Scan for the cell matching the given text and deliver its [X, Y] coordinate at center. 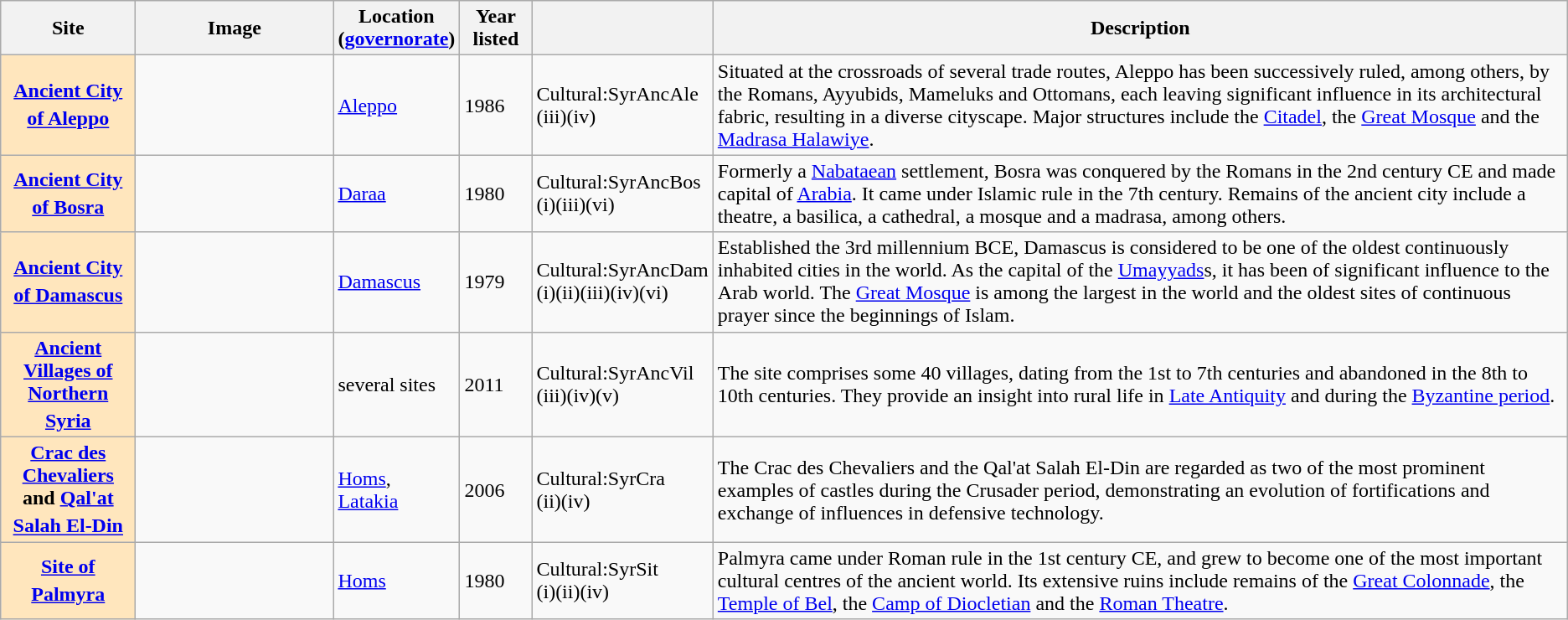
Location (governorate) [397, 28]
Site [69, 28]
Cultural:SyrCra(ii)(iv) [622, 490]
2011 [496, 385]
1979 [496, 282]
Image [235, 28]
Homs, Latakia [397, 490]
Ancient City of Damascus [69, 282]
Year listed [496, 28]
Cultural:SyrAncAle(iii)(iv) [622, 106]
Cultural:SyrSit(i)(ii)(iv) [622, 581]
Daraa [397, 194]
Ancient City of Bosra [69, 194]
Aleppo [397, 106]
Ancient City of Aleppo [69, 106]
Homs [397, 581]
Description [1140, 28]
2006 [496, 490]
Cultural:SyrAncBos(i)(iii)(vi) [622, 194]
Cultural:SyrAncDam(i)(ii)(iii)(iv)(vi) [622, 282]
Ancient Villages of Northern Syria [69, 385]
1986 [496, 106]
Cultural:SyrAncVil(iii)(iv)(v) [622, 385]
Site of Palmyra [69, 581]
Crac des Chevaliers and Qal'at Salah El-Din [69, 490]
several sites [397, 385]
Damascus [397, 282]
